Locate the cell with the specified text and output its (X, Y) center coordinate. 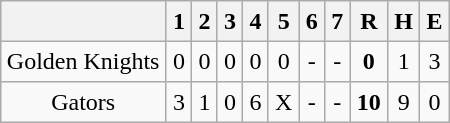
9 (404, 102)
Gators (83, 102)
4 (256, 21)
E (435, 21)
2 (205, 21)
H (404, 21)
R (369, 21)
7 (338, 21)
10 (369, 102)
5 (284, 21)
X (284, 102)
Golden Knights (83, 61)
